Search for the cell housing the specified text and yield its (x, y) center coordinate. 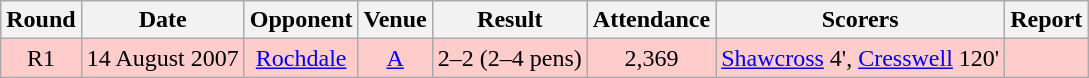
Result (510, 20)
Rochdale (301, 58)
Scorers (860, 20)
Attendance (651, 20)
R1 (41, 58)
Venue (395, 20)
A (395, 58)
Round (41, 20)
Opponent (301, 20)
Shawcross 4', Cresswell 120' (860, 58)
Date (162, 20)
14 August 2007 (162, 58)
2,369 (651, 58)
Report (1046, 20)
2–2 (2–4 pens) (510, 58)
